Search for the cell housing the specified text and yield its (x, y) center coordinate. 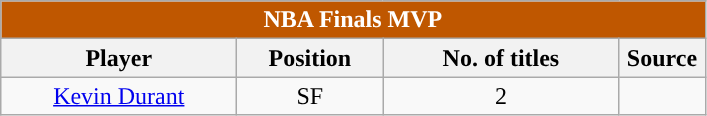
2 (501, 96)
SF (310, 96)
Position (310, 58)
Player (119, 58)
No. of titles (501, 58)
Kevin Durant (119, 96)
NBA Finals MVP (353, 20)
Source (662, 58)
